From the cell containing the given text, extract its center point as [x, y] coordinate. 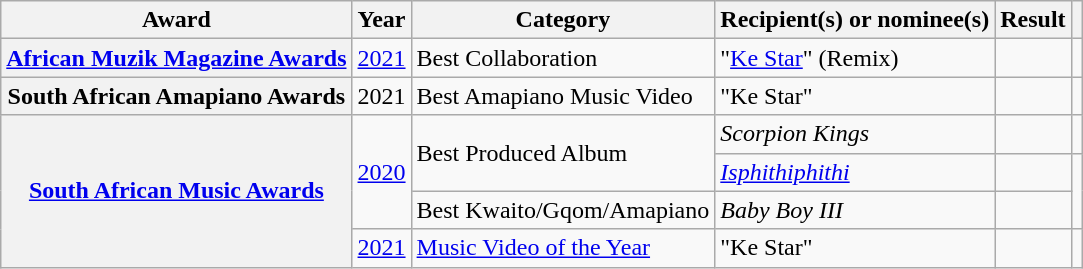
Year [382, 20]
Best Amapiano Music Video [563, 96]
African Muzik Magazine Awards [176, 58]
2020 [382, 172]
Best Collaboration [563, 58]
South African Amapiano Awards [176, 96]
Category [563, 20]
Award [176, 20]
"Ke Star" (Remix) [855, 58]
Baby Boy III [855, 210]
Best Kwaito/Gqom/Amapiano [563, 210]
Scorpion Kings [855, 134]
Isphithiphithi [855, 172]
Music Video of the Year [563, 248]
Result [1033, 20]
Best Produced Album [563, 153]
Recipient(s) or nominee(s) [855, 20]
South African Music Awards [176, 191]
